Search for the cell housing the specified text and yield its (X, Y) center coordinate. 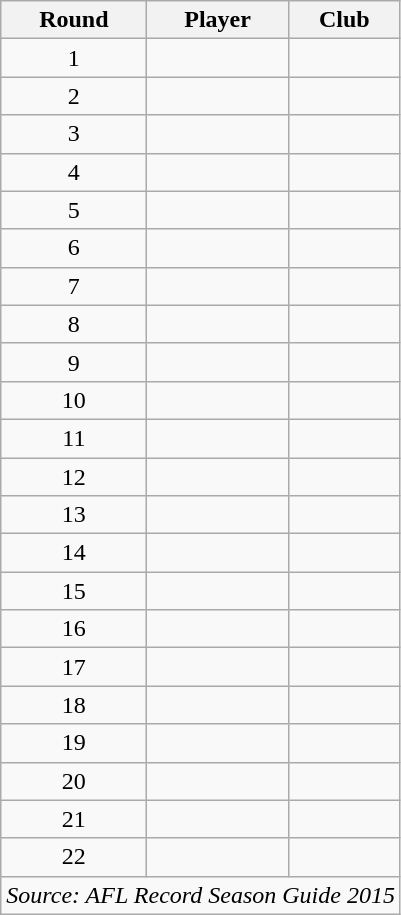
6 (74, 248)
Club (344, 20)
21 (74, 819)
14 (74, 553)
17 (74, 667)
16 (74, 629)
4 (74, 172)
3 (74, 134)
12 (74, 477)
11 (74, 438)
18 (74, 705)
5 (74, 210)
1 (74, 58)
8 (74, 324)
20 (74, 781)
9 (74, 362)
10 (74, 400)
22 (74, 857)
15 (74, 591)
13 (74, 515)
Player (218, 20)
2 (74, 96)
7 (74, 286)
Round (74, 20)
Source: AFL Record Season Guide 2015 (201, 895)
19 (74, 743)
